Detect which cell encompasses the target text, then output its [x, y] center coordinate. 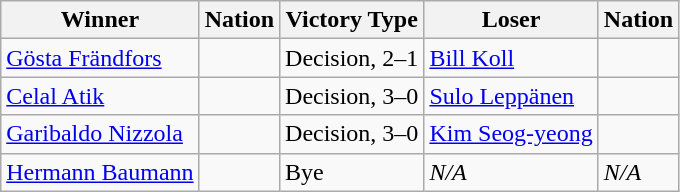
Sulo Leppänen [511, 96]
Decision, 2–1 [352, 58]
Gösta Frändfors [100, 58]
Kim Seog-yeong [511, 134]
Victory Type [352, 20]
Loser [511, 20]
Hermann Baumann [100, 172]
Bye [352, 172]
Garibaldo Nizzola [100, 134]
Bill Koll [511, 58]
Celal Atik [100, 96]
Winner [100, 20]
